Output the [x, y] coordinate of the center of the cell containing the given text.  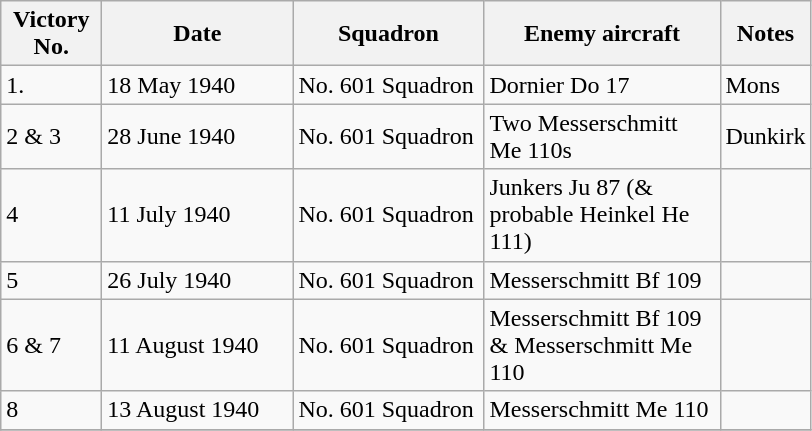
Notes [766, 34]
4 [52, 215]
Squadron [388, 34]
Victory No. [52, 34]
Messerschmitt Bf 109 [602, 280]
Two Messerschmitt Me 110s [602, 136]
Enemy aircraft [602, 34]
5 [52, 280]
8 [52, 410]
Junkers Ju 87 (& probable Heinkel He 111) [602, 215]
Dunkirk [766, 136]
18 May 1940 [198, 85]
26 July 1940 [198, 280]
28 June 1940 [198, 136]
Mons [766, 85]
11 July 1940 [198, 215]
6 & 7 [52, 345]
Messerschmitt Me 110 [602, 410]
2 & 3 [52, 136]
1. [52, 85]
Messerschmitt Bf 109 & Messerschmitt Me 110 [602, 345]
11 August 1940 [198, 345]
Dornier Do 17 [602, 85]
Date [198, 34]
13 August 1940 [198, 410]
